From the cell containing the given text, extract its center point as [X, Y] coordinate. 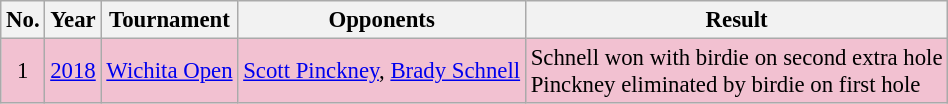
1 [23, 72]
Year [73, 20]
Opponents [382, 20]
No. [23, 20]
Schnell won with birdie on second extra holePinckney eliminated by birdie on first hole [736, 72]
Tournament [170, 20]
Wichita Open [170, 72]
Result [736, 20]
2018 [73, 72]
Scott Pinckney, Brady Schnell [382, 72]
